Identify which cell holds the provided text, then report its (x, y) central coordinate. 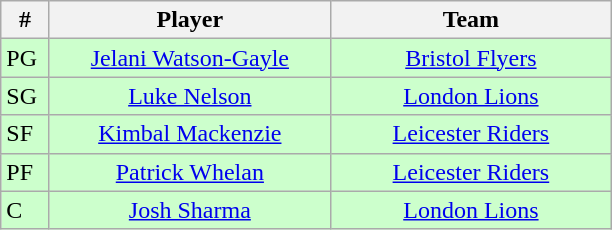
PG (26, 58)
Kimbal Mackenzie (190, 134)
SG (26, 96)
Jelani Watson-Gayle (190, 58)
Luke Nelson (190, 96)
PF (26, 172)
Player (190, 20)
Team (470, 20)
Patrick Whelan (190, 172)
# (26, 20)
SF (26, 134)
Bristol Flyers (470, 58)
C (26, 210)
Josh Sharma (190, 210)
